Scan for the cell matching the given text and deliver its [X, Y] coordinate at center. 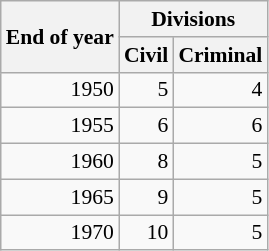
Divisions [194, 19]
9 [146, 197]
10 [146, 233]
1960 [60, 162]
Criminal [220, 55]
8 [146, 162]
1955 [60, 126]
End of year [60, 36]
1950 [60, 90]
Civil [146, 55]
4 [220, 90]
1965 [60, 197]
1970 [60, 233]
